Extract the [x, y] coordinate from the center of the cell holding the provided text.  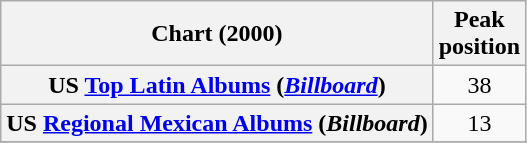
US Top Latin Albums (Billboard) [217, 85]
13 [479, 123]
Chart (2000) [217, 34]
38 [479, 85]
Peakposition [479, 34]
US Regional Mexican Albums (Billboard) [217, 123]
